Identify which cell holds the provided text, then report its (x, y) central coordinate. 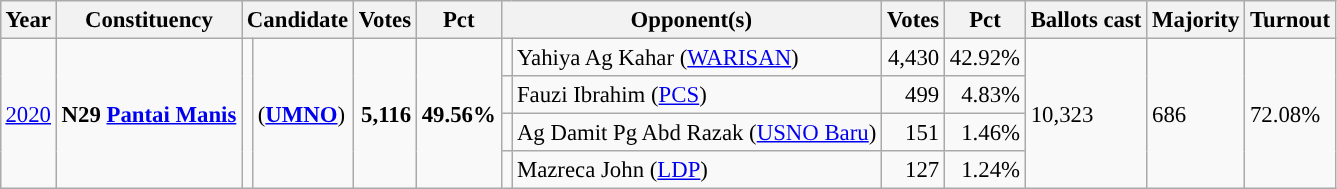
127 (914, 170)
2020 (28, 113)
Yahiya Ag Kahar (WARISAN) (697, 57)
Candidate (298, 20)
4.83% (986, 95)
42.92% (986, 57)
Turnout (1290, 20)
Opponent(s) (692, 20)
Ballots cast (1086, 20)
4,430 (914, 57)
10,323 (1086, 113)
49.56% (458, 113)
Mazreca John (LDP) (697, 170)
Fauzi Ibrahim (PCS) (697, 95)
1.46% (986, 133)
N29 Pantai Manis (148, 113)
686 (1196, 113)
5,116 (384, 113)
499 (914, 95)
151 (914, 133)
Ag Damit Pg Abd Razak (USNO Baru) (697, 133)
Year (28, 20)
(UMNO) (302, 113)
72.08% (1290, 113)
Majority (1196, 20)
1.24% (986, 170)
Constituency (148, 20)
